Locate the cell with the specified text and output its (X, Y) center coordinate. 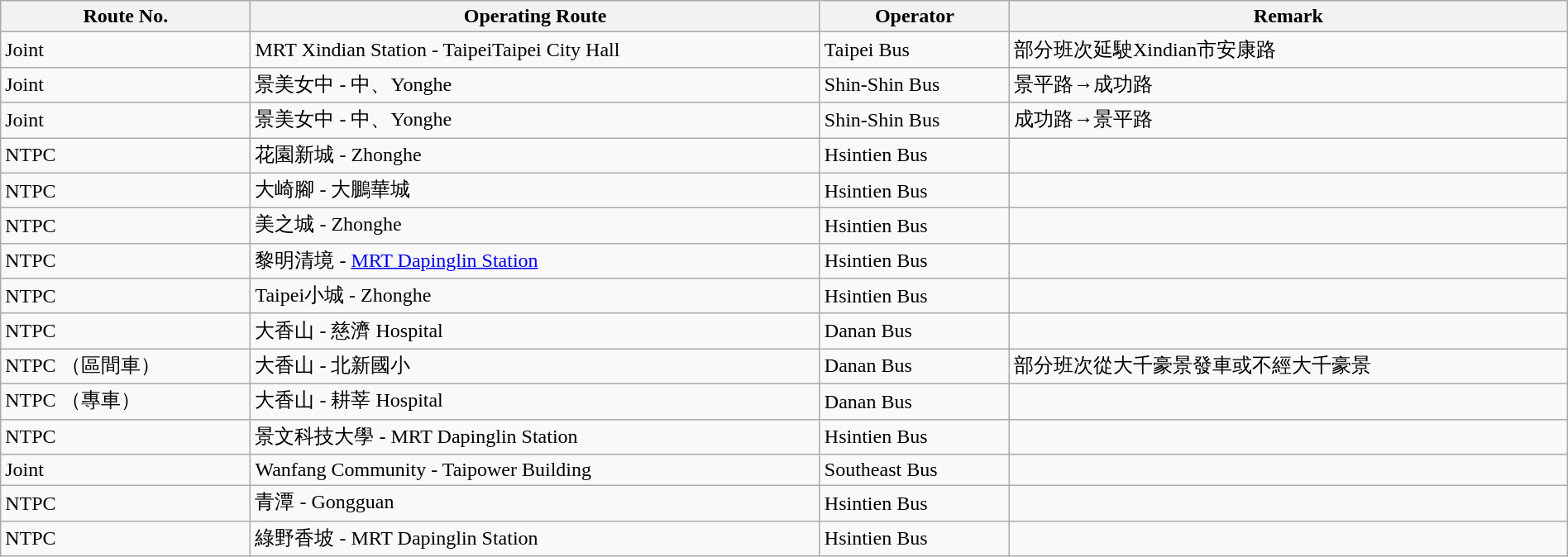
Route No. (126, 17)
成功路→景平路 (1288, 121)
Taipei小城 - Zhonghe (535, 296)
Southeast Bus (915, 470)
景文科技大學 - MRT Dapinglin Station (535, 436)
黎明清境 - MRT Dapinglin Station (535, 261)
花園新城 - Zhonghe (535, 155)
Operator (915, 17)
Wanfang Community - Taipower Building (535, 470)
NTPC （區間車） (126, 367)
Taipei Bus (915, 50)
MRT Xindian Station - TaipeiTaipei City Hall (535, 50)
美之城 - Zhonghe (535, 226)
大香山 - 慈濟 Hospital (535, 331)
部分班次延駛Xindian市安康路 (1288, 50)
Operating Route (535, 17)
大崎腳 - 大鵬華城 (535, 190)
大香山 - 北新國小 (535, 367)
大香山 - 耕莘 Hospital (535, 402)
景平路→成功路 (1288, 84)
綠野香坡 - MRT Dapinglin Station (535, 539)
部分班次從大千豪景發車或不經大千豪景 (1288, 367)
青潭 - Gongguan (535, 504)
Remark (1288, 17)
NTPC （專車） (126, 402)
